Extract the [X, Y] coordinate from the center of the cell holding the provided text.  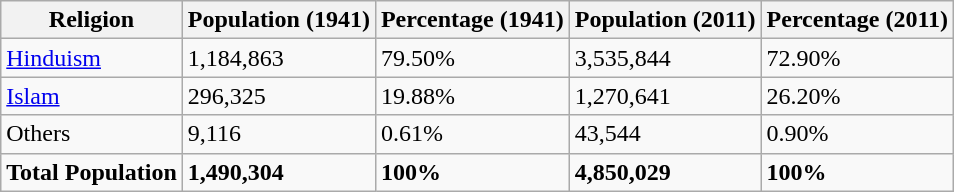
1,184,863 [278, 58]
Islam [92, 96]
79.50% [472, 58]
9,116 [278, 134]
Percentage (2011) [858, 20]
4,850,029 [665, 172]
72.90% [858, 58]
0.90% [858, 134]
1,490,304 [278, 172]
43,544 [665, 134]
0.61% [472, 134]
Others [92, 134]
1,270,641 [665, 96]
Hinduism [92, 58]
26.20% [858, 96]
3,535,844 [665, 58]
Percentage (1941) [472, 20]
Total Population [92, 172]
Religion [92, 20]
Population (2011) [665, 20]
296,325 [278, 96]
19.88% [472, 96]
Population (1941) [278, 20]
